From the cell containing the given text, extract its center point as [x, y] coordinate. 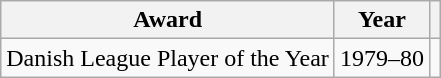
Danish League Player of the Year [168, 58]
1979–80 [382, 58]
Year [382, 20]
Award [168, 20]
